Return (x, y) of the center of cell containing provided text 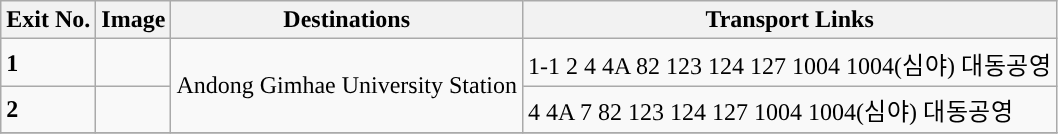
Transport Links (790, 20)
4 4A 7 82 123 124 127 1004 1004(심야) 대동공영 (790, 110)
Destinations (347, 20)
1-1 2 4 4A 82 123 124 127 1004 1004(심야) 대동공영 (790, 62)
Exit No. (48, 20)
2 (48, 110)
1 (48, 62)
Andong Gimhae University Station (347, 86)
Image (134, 20)
